Return [x, y] of the center of cell containing provided text 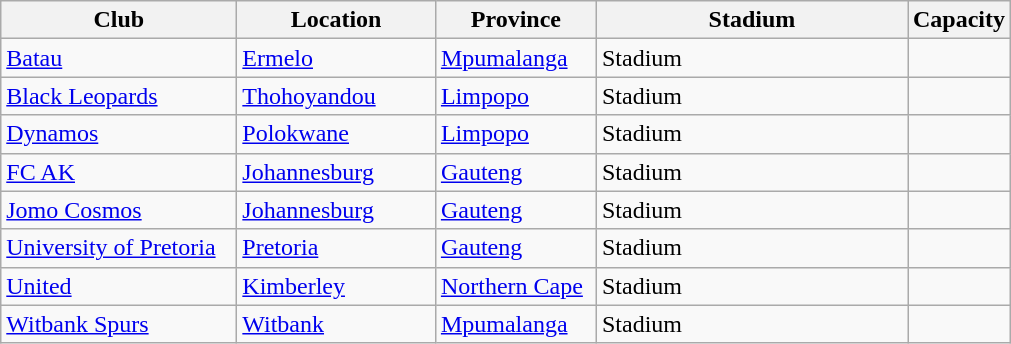
United [119, 286]
Jomo Cosmos [119, 210]
Black Leopards [119, 96]
FC AK [119, 172]
Kimberley [336, 286]
Club [119, 20]
Northern Cape [516, 286]
Pretoria [336, 248]
Dynamos [119, 134]
University of Pretoria [119, 248]
Polokwane [336, 134]
Witbank Spurs [119, 324]
Province [516, 20]
Witbank [336, 324]
Thohoyandou [336, 96]
Capacity [960, 20]
Location [336, 20]
Batau [119, 58]
Ermelo [336, 58]
